Return the (x, y) coordinate for the center point of the cell that contains the specified text.  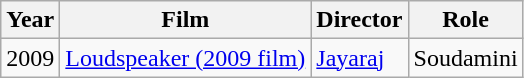
Loudspeaker (2009 film) (186, 58)
Year (30, 20)
Film (186, 20)
Jayaraj (360, 58)
Soudamini (466, 58)
Role (466, 20)
2009 (30, 58)
Director (360, 20)
